Return the (x, y) coordinate for the center point of the cell that contains the specified text.  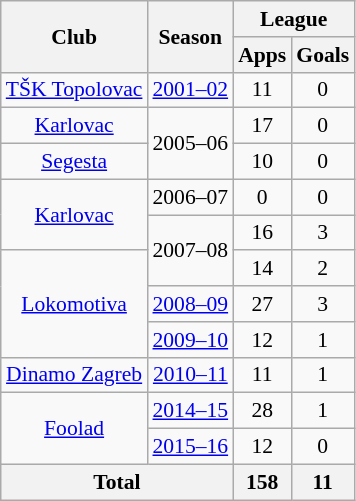
League (294, 19)
Apps (262, 55)
Lokomotiva (74, 304)
2006–07 (190, 197)
2001–02 (190, 90)
2008–09 (190, 304)
Foolad (74, 428)
28 (262, 411)
27 (262, 304)
Total (117, 482)
2015–16 (190, 447)
2007–08 (190, 250)
10 (262, 162)
2005–06 (190, 144)
16 (262, 233)
2009–10 (190, 340)
14 (262, 269)
Goals (322, 55)
Club (74, 36)
2014–15 (190, 411)
158 (262, 482)
17 (262, 126)
2 (322, 269)
Season (190, 36)
TŠK Topolovac (74, 90)
Segesta (74, 162)
Dinamo Zagreb (74, 375)
2010–11 (190, 375)
